Capture the cell that displays the provided text and extract its [X, Y] central coordinate. 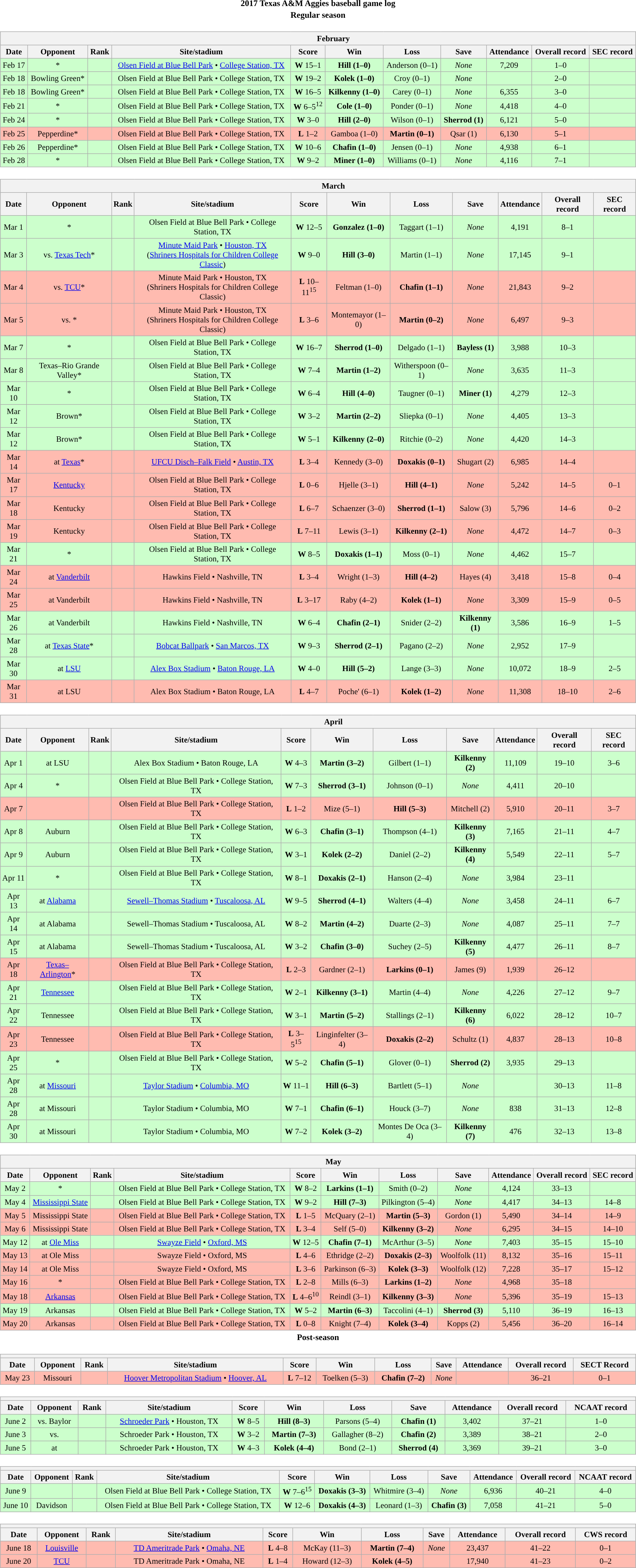
Houck (3–7) [410, 1109]
Hill (4–1) [421, 485]
12–8 [614, 1109]
W 3–0 [308, 120]
6,121 [509, 120]
4,477 [515, 947]
3,458 [515, 900]
Hill (4–2) [421, 577]
15–8 [568, 577]
May 5 [15, 1215]
7,058 [493, 1505]
Kilkenny (2) [471, 763]
16–9 [568, 623]
8,132 [511, 1255]
19–10 [564, 763]
33–13 [561, 1188]
4–7 [614, 832]
Moss (0–1) [421, 554]
11,308 [520, 692]
Kolek (2–2) [342, 854]
Feb 21 [14, 106]
3,369 [472, 1448]
Kolek (3–4) [408, 1324]
vs. * [69, 320]
Jensen (0–1) [412, 147]
June 10 [16, 1505]
Chafin (1) [418, 1421]
14–9 [613, 1215]
14–10 [613, 1229]
13–8 [614, 1131]
Sherrod (4–1) [342, 900]
L 3–515 [296, 1039]
Kolek (1–1) [421, 599]
36–21 [541, 1378]
4,472 [520, 531]
L 6–7 [309, 508]
Thompson (4–1) [410, 832]
June 5 [16, 1448]
SECT Record [605, 1365]
CWS record [605, 1535]
Reindl (3–1) [350, 1296]
Kilkenny (5) [471, 947]
6,355 [509, 92]
W 4–0 [309, 668]
14–8 [613, 1202]
Doxakis (4–3) [342, 1505]
Cole (1–0) [354, 106]
Woolfolk (11) [463, 1255]
Mar 30 [13, 668]
Chafin (6–1) [342, 1109]
May 16 [15, 1282]
Raby (4–2) [358, 599]
Mar 17 [13, 485]
2–5 [615, 668]
6,497 [520, 320]
Gamboa (1–0) [354, 134]
Daniel (2–2) [410, 854]
L 4–8 [278, 1548]
vs. Texas Tech* [69, 255]
at [54, 1448]
Louisville [62, 1548]
W 15–1 [308, 65]
3–7 [614, 809]
Gardner (2–1) [342, 969]
Duarte (2–3) [410, 923]
Knight (7–4) [350, 1324]
7,165 [515, 832]
Hill (2–0) [354, 120]
Leonard (1–3) [399, 1505]
Sherrod (3–1) [342, 786]
20–11 [564, 809]
Mar 1 [13, 227]
Stallings (2–1) [410, 1016]
26–11 [564, 947]
May 6 [15, 1229]
Parsons (5–4) [358, 1421]
4,405 [520, 416]
Howard (12–3) [327, 1561]
L 7–11 [309, 531]
14–5 [568, 485]
W 7–2 [296, 1131]
Martin (7–4) [392, 1548]
10,072 [520, 668]
7–7 [614, 923]
14–3 [568, 439]
Doxakis (2–2) [410, 1039]
10–8 [614, 1039]
6–1 [561, 147]
Hill (4–0) [358, 393]
Martin (0–1) [412, 134]
Kilkenny (3) [471, 832]
4,837 [515, 1039]
11–8 [614, 1086]
Montes De Oca (3–4) [410, 1131]
Mize (5–1) [342, 809]
Chafin (7–1) [350, 1242]
Hjelle (3–1) [358, 485]
May [318, 1162]
35–15 [561, 1242]
Smith (0–2) [408, 1188]
Sliepka (0–1) [421, 416]
W 7–4 [309, 370]
Apr 1 [13, 763]
W 9–3 [309, 646]
6,936 [493, 1491]
May 20 [15, 1324]
Kilkenny (7) [471, 1131]
28–12 [564, 1016]
Kilkenny (3–3) [408, 1296]
21,843 [520, 287]
W 7–3 [296, 786]
Feb 28 [14, 160]
Apr 8 [13, 832]
Kilkenny (6) [471, 1016]
3,935 [515, 1062]
34–15 [561, 1229]
Mar 31 [13, 692]
4,417 [511, 1202]
Texas–Arlington* [57, 969]
3–6 [614, 763]
Apr 21 [13, 992]
Sherrod (1) [464, 120]
W 7–615 [297, 1491]
June 2 [16, 1421]
5,549 [515, 854]
4,418 [509, 106]
11,109 [515, 763]
Woolfolk (12) [463, 1269]
0–5 [615, 599]
4,938 [509, 147]
Mar 8 [13, 370]
Apr 15 [13, 947]
13–3 [568, 416]
Mar 26 [13, 623]
Mar 3 [13, 255]
35–19 [561, 1296]
Mar 14 [13, 462]
Williams (0–1) [412, 160]
Martin (5–3) [408, 1215]
10–3 [568, 347]
4,191 [520, 227]
2,952 [520, 646]
2–6 [615, 692]
Martin (6–3) [350, 1310]
7,403 [511, 1242]
L 1–5 [305, 1215]
Chafin (1–0) [354, 147]
3,635 [520, 370]
Kolek (1–2) [421, 692]
9–2 [568, 287]
Apr 9 [13, 854]
May 23 [18, 1378]
Feb 25 [14, 134]
Hill (6–3) [342, 1086]
5,796 [520, 508]
Gordon (1) [463, 1215]
June 20 [19, 1561]
Ethridge (2–2) [350, 1255]
41–21 [546, 1505]
0–3 [615, 531]
L 4–610 [305, 1296]
Mar 19 [13, 531]
Qsar (1) [464, 134]
Hayes (4) [476, 577]
L 0–6 [309, 485]
39–21 [532, 1448]
Chafin (3–0) [342, 947]
Hill (1–0) [354, 65]
41–22 [540, 1548]
17,145 [520, 255]
at Texas State* [69, 646]
Feb 24 [14, 120]
34–14 [561, 1215]
Ponder (0–1) [412, 106]
Kennedy (3–0) [358, 462]
W 9–5 [296, 900]
Kilkenny (2–0) [358, 439]
Mar 18 [13, 508]
3,309 [520, 599]
18–9 [568, 668]
W 12–6 [297, 1505]
15–7 [568, 554]
27–12 [564, 992]
Martin (5–2) [342, 1016]
Martin (4–2) [342, 923]
6,295 [511, 1229]
Walters (4–4) [410, 900]
W 9–0 [309, 255]
L 4–6 [305, 1255]
May 14 [15, 1269]
6,022 [515, 1016]
Sherrod (1–0) [358, 347]
Kilkenny (3–2) [408, 1229]
Doxakis (2–3) [408, 1255]
Toelken (5–3) [345, 1378]
Martin (4–4) [410, 992]
25–11 [564, 923]
838 [515, 1109]
7,209 [509, 65]
476 [515, 1131]
Taccolini (4–1) [408, 1310]
Miner (1) [476, 393]
Missouri [57, 1378]
Sherrod (2–1) [358, 646]
April [318, 722]
May 13 [15, 1255]
0–4 [615, 577]
W 10–6 [308, 147]
14–4 [568, 462]
W 5–1 [309, 439]
L 0–8 [305, 1324]
Gallagher (8–2) [358, 1434]
Parkinson (6–3) [350, 1269]
17–9 [568, 646]
21–11 [564, 832]
Larkins (0–1) [410, 969]
Taugner (0–1) [421, 393]
5–1 [561, 134]
L 3–17 [309, 599]
5,456 [511, 1324]
7–1 [561, 160]
W 16–5 [308, 92]
Pilkington (5–4) [408, 1202]
L 2–3 [296, 969]
Larkins (1–2) [408, 1282]
Apr 22 [13, 1016]
Sherrod (4) [418, 1448]
W 19–2 [308, 78]
29–13 [564, 1062]
Martin (7–3) [294, 1434]
41–23 [540, 1561]
Bond (2–1) [358, 1448]
Chafin (2–1) [358, 623]
Delgado (1–1) [421, 347]
4,226 [515, 992]
Suchey (2–5) [410, 947]
16–14 [613, 1324]
Croy (0–1) [412, 78]
Hill (5–2) [358, 668]
Carey (0–1) [412, 92]
May 18 [15, 1296]
Martin (1–2) [358, 370]
6–7 [614, 900]
Chafin (5–1) [342, 1062]
vs. Baylor [54, 1421]
May 4 [15, 1202]
McArthur (3–5) [408, 1242]
4,462 [520, 554]
Mar 7 [13, 347]
Sherrod (2) [471, 1062]
Lewis (3–1) [358, 531]
26–12 [564, 969]
Chafin (3–1) [342, 832]
May 2 [15, 1188]
Sherrod (1–1) [421, 508]
11–3 [568, 370]
Kilkenny (1–0) [354, 92]
24–11 [564, 900]
vs. TCU* [69, 287]
L 2–8 [305, 1282]
Montemayor (1–0) [358, 320]
June 3 [16, 1434]
Kolek (4–5) [392, 1561]
14–7 [568, 531]
8–7 [614, 947]
Bartlett (5–1) [410, 1086]
20–10 [564, 786]
4,968 [511, 1282]
9–3 [568, 320]
vs. [54, 1434]
Pagano (2–2) [421, 646]
W 7–1 [296, 1109]
Kilkenny (2–1) [421, 531]
W 8–1 [296, 878]
Salow (3) [476, 508]
7,228 [511, 1269]
35–17 [561, 1269]
Mar 24 [13, 577]
Mills (6–3) [350, 1282]
30–13 [564, 1086]
14–6 [568, 508]
23–11 [564, 878]
Miner (1–0) [354, 160]
UFCU Disch–Falk Field • Austin, TX [212, 462]
3,389 [472, 1434]
Feb 26 [14, 147]
W 6–3 [296, 832]
5,396 [511, 1296]
Hill (7–3) [350, 1202]
Mar 21 [13, 554]
35–18 [561, 1282]
Anderson (0–1) [412, 65]
6,985 [520, 462]
28–13 [564, 1039]
1,939 [515, 969]
16–13 [613, 1310]
37–21 [532, 1421]
Hill (3–0) [358, 255]
Whitmire (3–4) [399, 1491]
8–1 [568, 227]
18–10 [568, 692]
12–3 [568, 393]
36–20 [561, 1324]
Taggart (1–1) [421, 227]
5,110 [511, 1310]
Linginfelter (3–4) [342, 1039]
Apr 30 [13, 1131]
Apr 4 [13, 786]
3,984 [515, 878]
Hanson (2–4) [410, 878]
February [318, 38]
March [318, 186]
34–13 [561, 1202]
5,490 [511, 1215]
W 6–512 [308, 106]
L 4–7 [309, 692]
Doxakis (2–1) [342, 878]
15–12 [613, 1269]
Kolek (4–4) [294, 1448]
McQuary (2–1) [350, 1215]
Kolek (1–0) [354, 78]
Apr 7 [13, 809]
Mar 10 [13, 393]
L 7–12 [300, 1378]
W 2–1 [296, 992]
Feltman (1–0) [358, 287]
Mar 4 [13, 287]
15–11 [613, 1255]
Kilkenny (1) [476, 623]
May 12 [15, 1242]
Mar 28 [13, 646]
36–19 [561, 1310]
Ritchie (0–2) [421, 439]
W 16–7 [309, 347]
May 19 [15, 1310]
Self (5–0) [350, 1229]
Gonzalez (1–0) [358, 227]
Doxakis (3–3) [342, 1491]
6,130 [509, 134]
5,910 [515, 809]
Hill (8–3) [294, 1421]
Apr 18 [13, 969]
32–13 [564, 1131]
L 10–1115 [309, 287]
3,988 [520, 347]
15–9 [568, 599]
38–21 [532, 1434]
Doxakis (1–1) [358, 554]
Hoover Metropolitan Stadium • Hoover, AL [195, 1378]
Poche' (6–1) [358, 692]
Sherrod (3) [463, 1310]
5–7 [614, 854]
Martin (3–2) [342, 763]
9–7 [614, 992]
Davidson [51, 1505]
Wright (1–3) [358, 577]
4,279 [520, 393]
McKay (11–3) [327, 1548]
3,586 [520, 623]
Apr 25 [13, 1062]
Apr 23 [13, 1039]
Chafin (2) [418, 1434]
June 18 [19, 1548]
4,124 [511, 1188]
W 11–1 [296, 1086]
1–5 [615, 623]
9–1 [568, 255]
31–13 [564, 1109]
5,242 [520, 485]
James (9) [471, 969]
Apr 14 [13, 923]
4,087 [515, 923]
4,411 [515, 786]
Kilkenny (4) [471, 854]
15–13 [613, 1296]
Bobcat Ballpark • San Marcos, TX [212, 646]
Chafin (1–1) [421, 287]
3,402 [472, 1421]
Schaenzer (3–0) [358, 508]
Kilkenny (3–1) [342, 992]
Apr 13 [13, 900]
Doxakis (0–1) [421, 462]
Martin (0–2) [421, 320]
Chafin (7–2) [403, 1378]
Kopps (2) [463, 1324]
15–10 [613, 1242]
Apr 11 [13, 878]
Martin (2–2) [358, 416]
Glover (0–1) [410, 1062]
June 9 [16, 1491]
Chafin (3) [449, 1505]
Kolek (3–3) [408, 1269]
Mar 25 [13, 599]
Mar 5 [13, 320]
Wilson (0–1) [412, 120]
Gilbert (1–1) [410, 763]
17,940 [478, 1561]
Kolek (3–2) [342, 1131]
Mitchell (2) [471, 809]
23,437 [478, 1548]
22–11 [564, 854]
Hill (5–3) [410, 809]
L 1–4 [278, 1561]
10–7 [614, 1016]
3,418 [520, 577]
4,420 [520, 439]
Johnson (0–1) [410, 786]
Schultz (1) [471, 1039]
Larkins (1–1) [350, 1188]
40–21 [546, 1491]
TCU [62, 1561]
Shugart (2) [476, 462]
Martin (1–1) [421, 255]
35–16 [561, 1255]
Witherspoon (0–1) [421, 370]
at Texas* [69, 462]
Feb 17 [14, 65]
Snider (2–2) [421, 623]
4,116 [509, 160]
Texas–Rio Grande Valley* [69, 370]
Bayless (1) [476, 347]
Lange (3–3) [421, 668]
